For the text-containing cell, return its midpoint in (x, y) coordinate format. 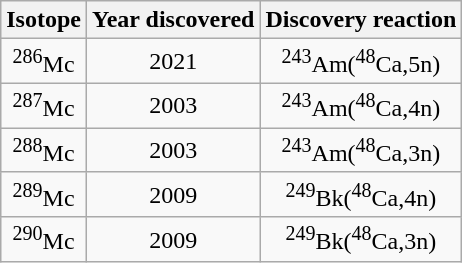
290Mc (44, 240)
2021 (172, 62)
288Mc (44, 150)
243Am(48Ca,5n) (361, 62)
Year discovered (172, 20)
243Am(48Ca,4n) (361, 106)
289Mc (44, 194)
249Bk(48Ca,3n) (361, 240)
Isotope (44, 20)
243Am(48Ca,3n) (361, 150)
Discovery reaction (361, 20)
287Mc (44, 106)
249Bk(48Ca,4n) (361, 194)
286Mc (44, 62)
